Return the (X, Y) coordinate for the center point of the cell that contains the specified text.  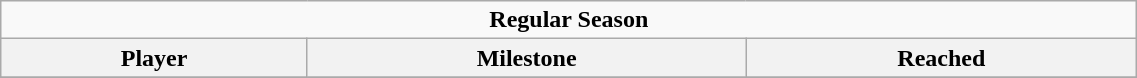
Regular Season (569, 20)
Reached (942, 58)
Player (154, 58)
Milestone (526, 58)
